Capture the cell that displays the provided text and extract its [X, Y] central coordinate. 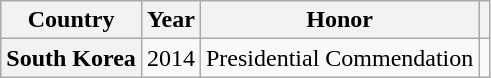
Honor [339, 20]
Presidential Commendation [339, 58]
South Korea [72, 58]
2014 [170, 58]
Year [170, 20]
Country [72, 20]
